Detect which cell encompasses the target text, then output its [X, Y] center coordinate. 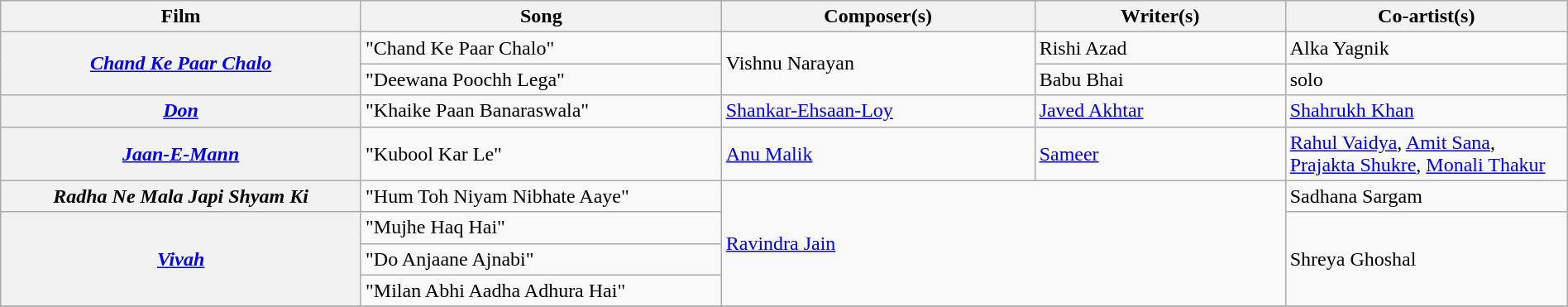
"Chand Ke Paar Chalo" [541, 48]
Radha Ne Mala Japi Shyam Ki [181, 196]
Rishi Azad [1159, 48]
"Deewana Poochh Lega" [541, 79]
Sameer [1159, 154]
Ravindra Jain [1003, 243]
Alka Yagnik [1426, 48]
"Mujhe Haq Hai" [541, 228]
Babu Bhai [1159, 79]
Anu Malik [878, 154]
"Do Anjaane Ajnabi" [541, 259]
Vishnu Narayan [878, 64]
Shahrukh Khan [1426, 111]
Chand Ke Paar Chalo [181, 64]
Jaan-E-Mann [181, 154]
Vivah [181, 259]
"Milan Abhi Aadha Adhura Hai" [541, 290]
Shreya Ghoshal [1426, 259]
"Hum Toh Niyam Nibhate Aaye" [541, 196]
Film [181, 17]
Writer(s) [1159, 17]
Rahul Vaidya, Amit Sana, Prajakta Shukre, Monali Thakur [1426, 154]
Co-artist(s) [1426, 17]
solo [1426, 79]
"Khaike Paan Banaraswala" [541, 111]
"Kubool Kar Le" [541, 154]
Don [181, 111]
Shankar-Ehsaan-Loy [878, 111]
Javed Akhtar [1159, 111]
Sadhana Sargam [1426, 196]
Composer(s) [878, 17]
Song [541, 17]
